Capture the cell that displays the provided text and extract its (X, Y) central coordinate. 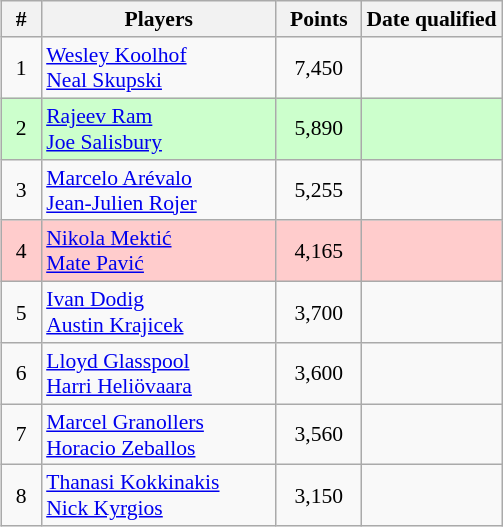
3,560 (318, 434)
Lloyd Glasspool Harri Heliövaara (158, 374)
5 (21, 312)
7 (21, 434)
3 (21, 190)
4 (21, 250)
4,165 (318, 250)
5,890 (318, 128)
Date qualified (431, 19)
Ivan Dodig Austin Krajicek (158, 312)
3,600 (318, 374)
6 (21, 374)
Wesley Koolhof Neal Skupski (158, 68)
3,150 (318, 496)
Rajeev Ram Joe Salisbury (158, 128)
Marcel Granollers Horacio Zeballos (158, 434)
8 (21, 496)
1 (21, 68)
# (21, 19)
Nikola Mektić Mate Pavić (158, 250)
5,255 (318, 190)
Players (158, 19)
Marcelo Arévalo Jean-Julien Rojer (158, 190)
Points (318, 19)
2 (21, 128)
Thanasi Kokkinakis Nick Kyrgios (158, 496)
3,700 (318, 312)
7,450 (318, 68)
